Return (x, y) of the center of cell containing provided text 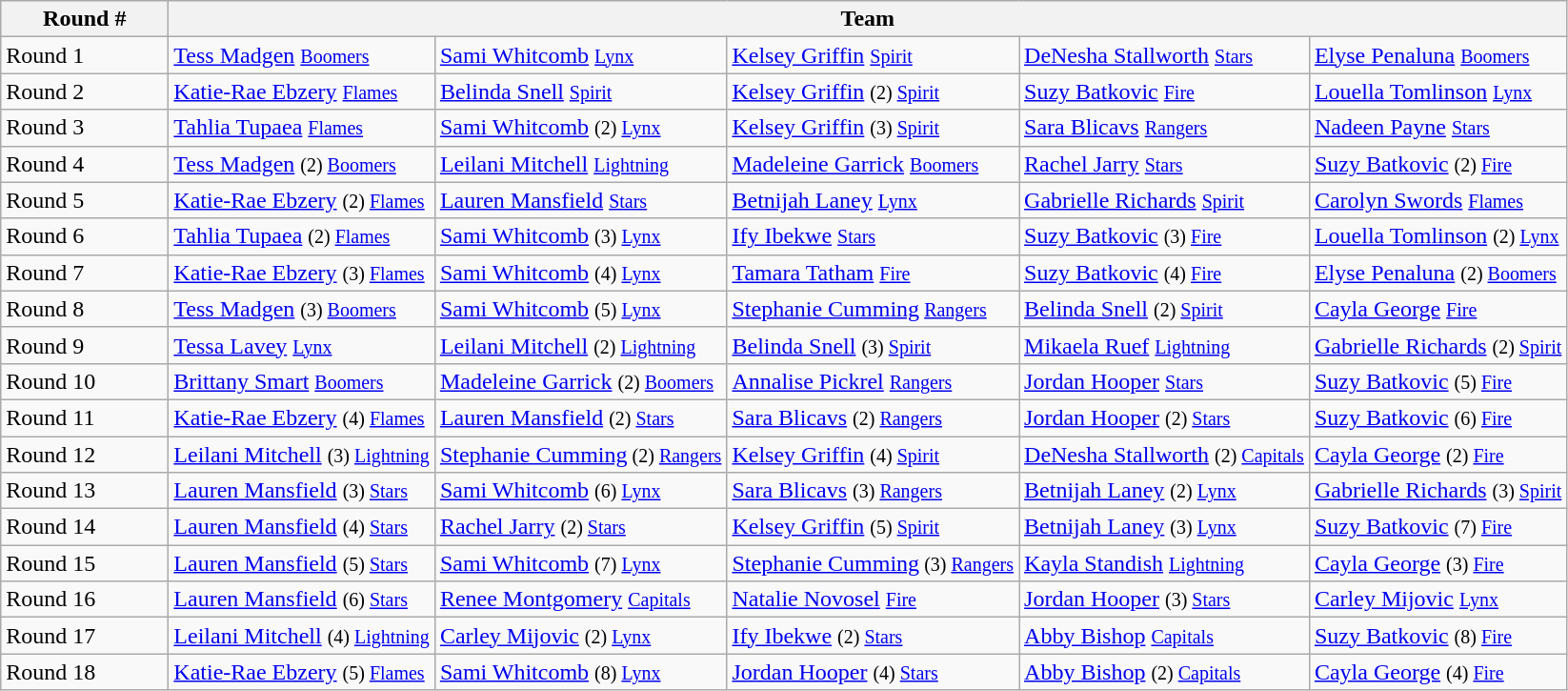
Cayla George (2) Fire (1437, 455)
Madeleine Garrick (2) Boomers (581, 381)
Sami Whitcomb (5) Lynx (581, 309)
Leilani Mitchell (2) Lightning (581, 345)
Sara Blicavs Rangers (1164, 128)
Round 18 (85, 672)
Cayla George Fire (1437, 309)
Round # (85, 19)
Round 1 (85, 55)
Suzy Batkovic (7) Fire (1437, 527)
Sami Whitcomb (6) Lynx (581, 491)
Jordan Hooper (2) Stars (1164, 417)
Round 15 (85, 563)
Carolyn Swords Flames (1437, 200)
Sami Whitcomb (7) Lynx (581, 563)
Suzy Batkovic (3) Fire (1164, 236)
Gabrielle Richards (2) Spirit (1437, 345)
Ify Ibekwe Stars (873, 236)
Elyse Penaluna (2) Boomers (1437, 273)
Tess Madgen (2) Boomers (302, 164)
Round 10 (85, 381)
DeNesha Stallworth (2) Capitals (1164, 455)
Stephanie Cumming Rangers (873, 309)
Abby Bishop Capitals (1164, 636)
Stephanie Cumming (3) Rangers (873, 563)
Katie-Rae Ebzery (3) Flames (302, 273)
Louella Tomlinson Lynx (1437, 91)
Renee Montgomery Capitals (581, 600)
Lauren Mansfield (5) Stars (302, 563)
Katie-Rae Ebzery (5) Flames (302, 672)
Suzy Batkovic (2) Fire (1437, 164)
Annalise Pickrel Rangers (873, 381)
Cayla George (3) Fire (1437, 563)
Gabrielle Richards Spirit (1164, 200)
Katie-Rae Ebzery (2) Flames (302, 200)
Carley Mijovic (2) Lynx (581, 636)
Round 7 (85, 273)
Stephanie Cumming (2) Rangers (581, 455)
Round 17 (85, 636)
Lauren Mansfield (4) Stars (302, 527)
Brittany Smart Boomers (302, 381)
Betnijah Laney (3) Lynx (1164, 527)
Belinda Snell Spirit (581, 91)
Rachel Jarry Stars (1164, 164)
Kelsey Griffin (4) Spirit (873, 455)
Suzy Batkovic (8) Fire (1437, 636)
Sara Blicavs (3) Rangers (873, 491)
Abby Bishop (2) Capitals (1164, 672)
Cayla George (4) Fire (1437, 672)
Lauren Mansfield Stars (581, 200)
Lauren Mansfield (2) Stars (581, 417)
Kayla Standish Lightning (1164, 563)
Mikaela Ruef Lightning (1164, 345)
Natalie Novosel Fire (873, 600)
Tamara Tatham Fire (873, 273)
Kelsey Griffin (3) Spirit (873, 128)
Gabrielle Richards (3) Spirit (1437, 491)
DeNesha Stallworth Stars (1164, 55)
Team (868, 19)
Jordan Hooper (3) Stars (1164, 600)
Carley Mijovic Lynx (1437, 600)
Round 2 (85, 91)
Lauren Mansfield (6) Stars (302, 600)
Katie-Rae Ebzery (4) Flames (302, 417)
Kelsey Griffin (2) Spirit (873, 91)
Round 8 (85, 309)
Round 5 (85, 200)
Round 14 (85, 527)
Madeleine Garrick Boomers (873, 164)
Tahlia Tupaea (2) Flames (302, 236)
Jordan Hooper (4) Stars (873, 672)
Katie-Rae Ebzery Flames (302, 91)
Sara Blicavs (2) Rangers (873, 417)
Sami Whitcomb (8) Lynx (581, 672)
Round 16 (85, 600)
Louella Tomlinson (2) Lynx (1437, 236)
Belinda Snell (3) Spirit (873, 345)
Leilani Mitchell Lightning (581, 164)
Tess Madgen (3) Boomers (302, 309)
Lauren Mansfield (3) Stars (302, 491)
Jordan Hooper Stars (1164, 381)
Sami Whitcomb (3) Lynx (581, 236)
Suzy Batkovic (5) Fire (1437, 381)
Suzy Batkovic Fire (1164, 91)
Belinda Snell (2) Spirit (1164, 309)
Leilani Mitchell (4) Lightning (302, 636)
Elyse Penaluna Boomers (1437, 55)
Betnijah Laney Lynx (873, 200)
Betnijah Laney (2) Lynx (1164, 491)
Leilani Mitchell (3) Lightning (302, 455)
Round 9 (85, 345)
Tahlia Tupaea Flames (302, 128)
Round 3 (85, 128)
Round 4 (85, 164)
Round 13 (85, 491)
Ify Ibekwe (2) Stars (873, 636)
Round 11 (85, 417)
Suzy Batkovic (6) Fire (1437, 417)
Suzy Batkovic (4) Fire (1164, 273)
Round 6 (85, 236)
Kelsey Griffin (5) Spirit (873, 527)
Round 12 (85, 455)
Kelsey Griffin Spirit (873, 55)
Sami Whitcomb (4) Lynx (581, 273)
Rachel Jarry (2) Stars (581, 527)
Sami Whitcomb (2) Lynx (581, 128)
Nadeen Payne Stars (1437, 128)
Tess Madgen Boomers (302, 55)
Tessa Lavey Lynx (302, 345)
Sami Whitcomb Lynx (581, 55)
